Search for the cell housing the specified text and yield its (x, y) center coordinate. 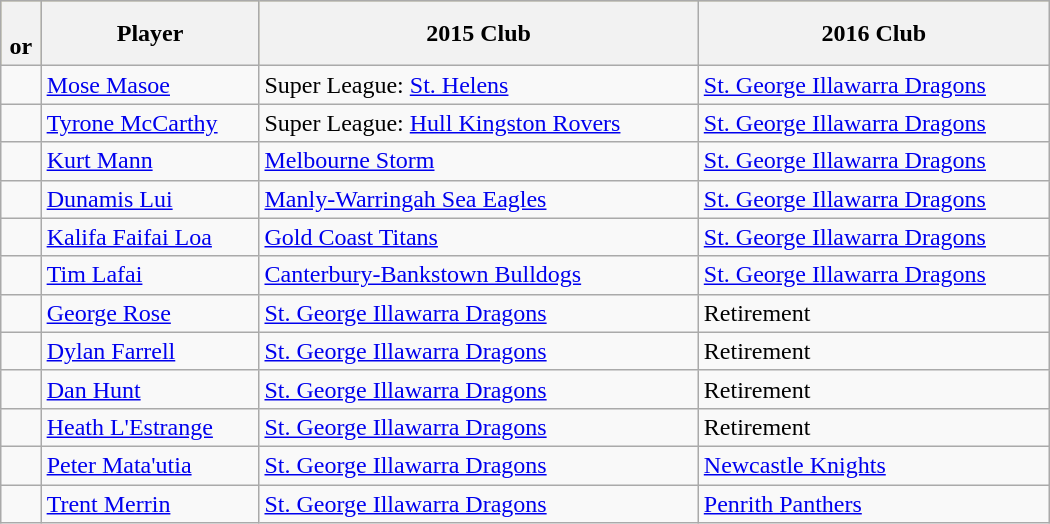
Player (150, 34)
Canterbury-Bankstown Bulldogs (478, 275)
Kalifa Faifai Loa (150, 237)
Melbourne Storm (478, 161)
Trent Merrin (150, 503)
2015 Club (478, 34)
Kurt Mann (150, 161)
Penrith Panthers (874, 503)
Super League: St. Helens (478, 85)
or (21, 34)
Dan Hunt (150, 389)
Dylan Farrell (150, 351)
Super League: Hull Kingston Rovers (478, 123)
George Rose (150, 313)
Peter Mata'utia (150, 465)
Heath L'Estrange (150, 427)
Tim Lafai (150, 275)
Dunamis Lui (150, 199)
Manly-Warringah Sea Eagles (478, 199)
Mose Masoe (150, 85)
Tyrone McCarthy (150, 123)
2016 Club (874, 34)
Newcastle Knights (874, 465)
Gold Coast Titans (478, 237)
